Locate the cell with the specified text and output its [X, Y] center coordinate. 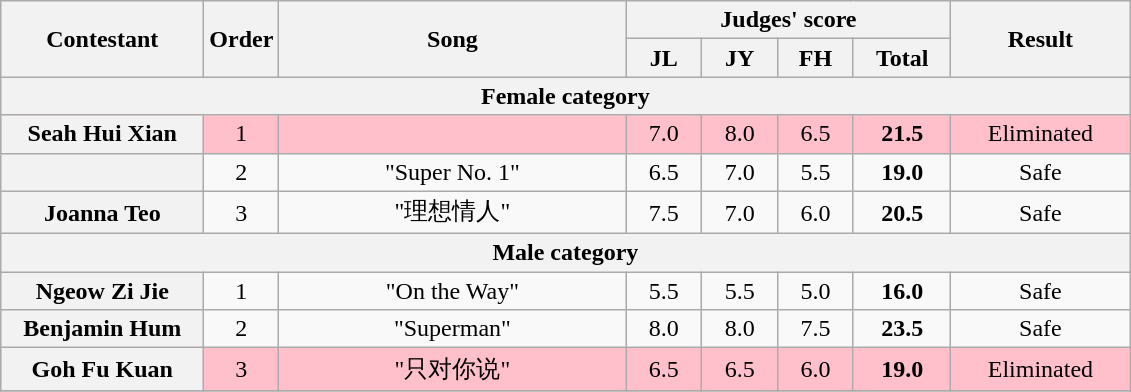
"Super No. 1" [452, 172]
Contestant [102, 39]
Ngeow Zi Jie [102, 291]
JY [740, 58]
"理想情人" [452, 212]
Judges' score [788, 20]
JL [664, 58]
Female category [566, 96]
"只对你说" [452, 370]
21.5 [902, 134]
Benjamin Hum [102, 329]
"Superman" [452, 329]
20.5 [902, 212]
Seah Hui Xian [102, 134]
Joanna Teo [102, 212]
Order [242, 39]
16.0 [902, 291]
Total [902, 58]
Song [452, 39]
Goh Fu Kuan [102, 370]
Male category [566, 253]
5.0 [816, 291]
Result [1040, 39]
23.5 [902, 329]
"On the Way" [452, 291]
FH [816, 58]
